Find where the given text appears and provide that cell's center as [X, Y] coordinate. 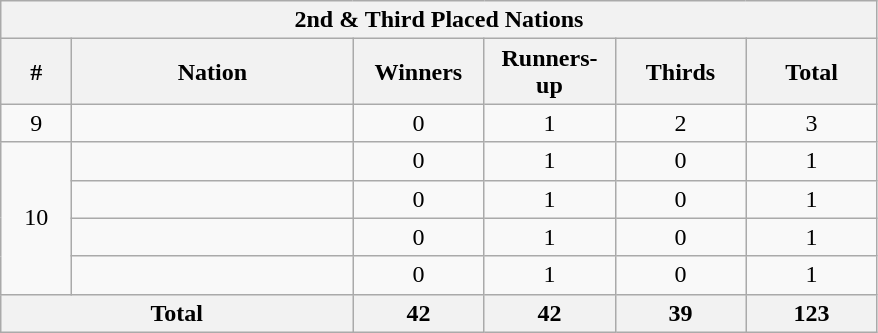
9 [36, 123]
2nd & Third Placed Nations [439, 20]
10 [36, 218]
Runners-up [550, 72]
2 [680, 123]
Winners [418, 72]
123 [812, 313]
Thirds [680, 72]
# [36, 72]
3 [812, 123]
39 [680, 313]
Nation [212, 72]
